Extract the (x, y) coordinate from the center of the cell holding the provided text.  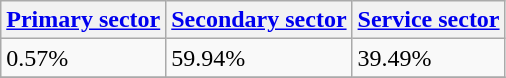
Secondary sector (259, 20)
Primary sector (84, 20)
Service sector (428, 20)
59.94% (259, 58)
0.57% (84, 58)
39.49% (428, 58)
